Scan for the cell matching the given text and deliver its (X, Y) coordinate at center. 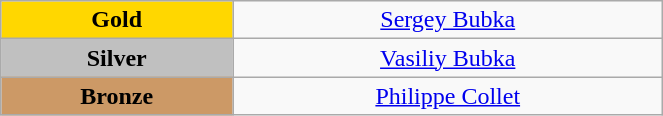
Philippe Collet (448, 96)
Silver (117, 58)
Sergey Bubka (448, 20)
Bronze (117, 96)
Gold (117, 20)
Vasiliy Bubka (448, 58)
